For the text-containing cell, return its midpoint in [x, y] coordinate format. 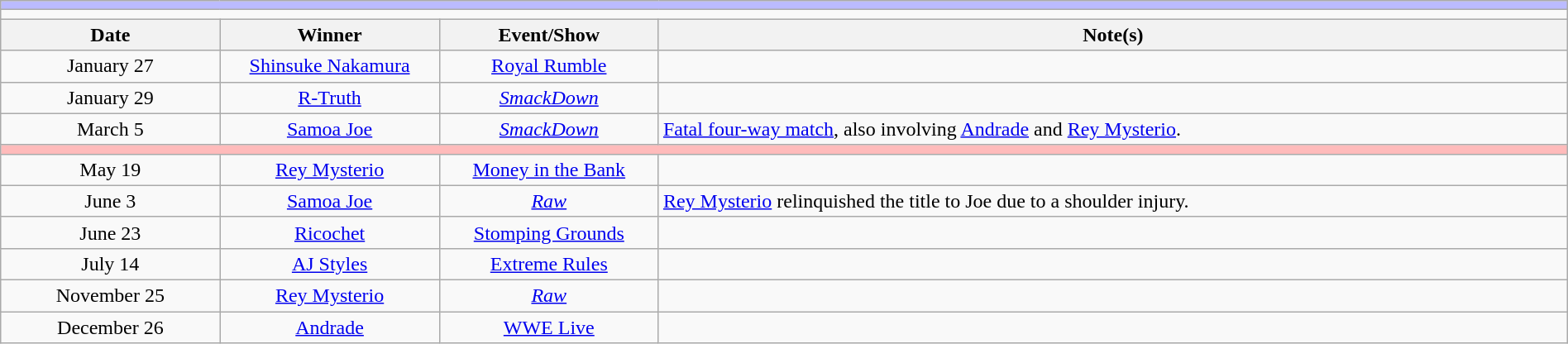
Date [111, 35]
May 19 [111, 170]
Money in the Bank [549, 170]
June 3 [111, 201]
January 27 [111, 66]
Stomping Grounds [549, 232]
Fatal four-way match, also involving Andrade and Rey Mysterio. [1113, 129]
Shinsuke Nakamura [329, 66]
July 14 [111, 264]
June 23 [111, 232]
November 25 [111, 295]
Winner [329, 35]
March 5 [111, 129]
Note(s) [1113, 35]
Extreme Rules [549, 264]
Andrade [329, 327]
Royal Rumble [549, 66]
R-Truth [329, 98]
Event/Show [549, 35]
WWE Live [549, 327]
December 26 [111, 327]
Ricochet [329, 232]
January 29 [111, 98]
Rey Mysterio relinquished the title to Joe due to a shoulder injury. [1113, 201]
AJ Styles [329, 264]
